Search for the cell housing the specified text and yield its [x, y] center coordinate. 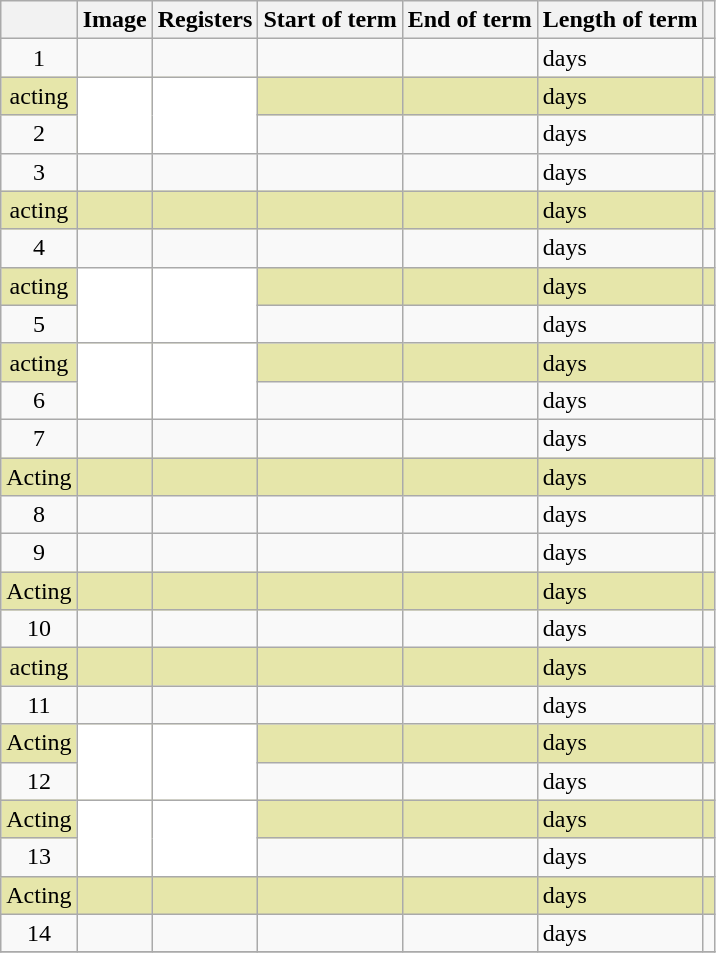
2 [39, 134]
6 [39, 400]
14 [39, 933]
End of term [470, 20]
Registers [205, 20]
Start of term [330, 20]
8 [39, 515]
10 [39, 629]
5 [39, 324]
7 [39, 438]
3 [39, 172]
Image [114, 20]
4 [39, 248]
11 [39, 705]
13 [39, 857]
12 [39, 781]
Length of term [620, 20]
1 [39, 58]
9 [39, 553]
